Locate the cell with the specified text and output its [X, Y] center coordinate. 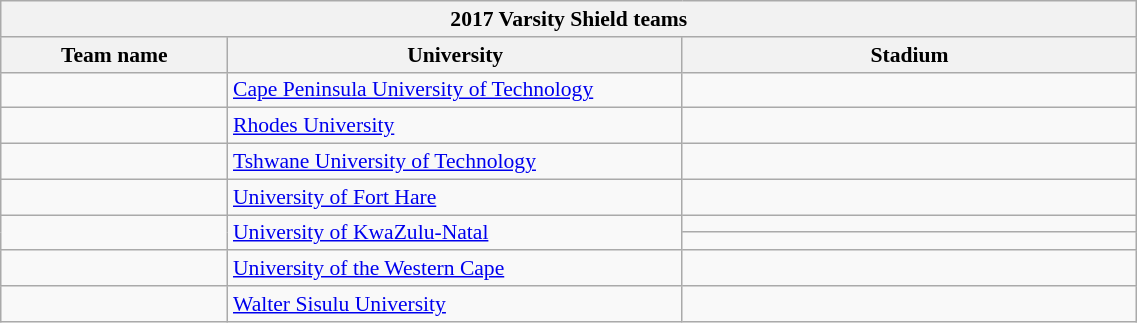
Walter Sisulu University [455, 304]
2017 Varsity Shield teams [569, 19]
Rhodes University [455, 126]
University [455, 55]
University of Fort Hare [455, 197]
University of KwaZulu-Natal [455, 233]
University of the Western Cape [455, 269]
Team name [114, 55]
Stadium [909, 55]
Cape Peninsula University of Technology [455, 90]
Tshwane University of Technology [455, 162]
